Detect which cell encompasses the target text, then output its (x, y) center coordinate. 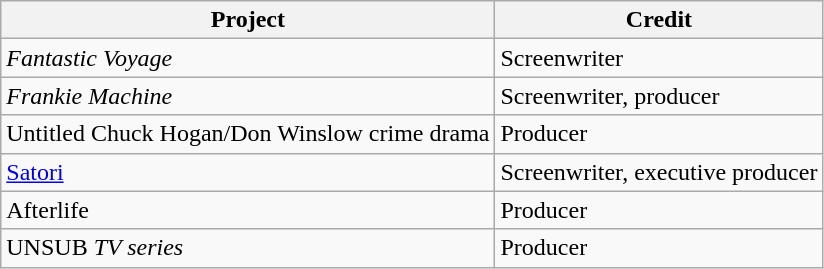
Frankie Machine (248, 96)
Credit (659, 20)
Untitled Chuck Hogan/Don Winslow crime drama (248, 134)
Project (248, 20)
Fantastic Voyage (248, 58)
Screenwriter, executive producer (659, 172)
Screenwriter, producer (659, 96)
Afterlife (248, 210)
Screenwriter (659, 58)
UNSUB TV series (248, 248)
Satori (248, 172)
